Scan for the cell matching the given text and deliver its [X, Y] coordinate at center. 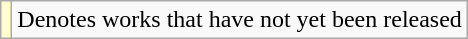
Denotes works that have not yet been released [240, 20]
